From the cell containing the given text, extract its center point as [x, y] coordinate. 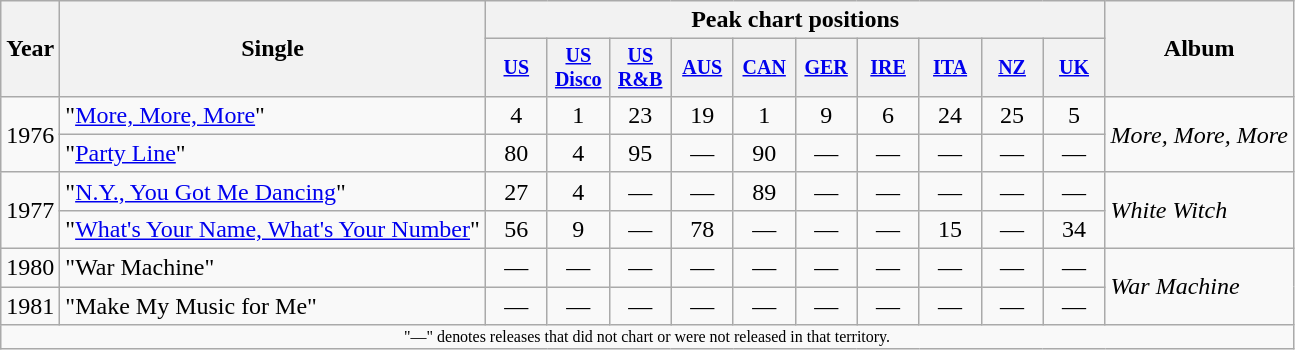
78 [702, 229]
"—" denotes releases that did not chart or were not released in that territory. [648, 337]
90 [764, 153]
Year [30, 49]
Peak chart positions [795, 20]
"What's Your Name, What's Your Number" [273, 229]
Single [273, 49]
Album [1199, 49]
NZ [1012, 68]
More, More, More [1199, 134]
"More, More, More" [273, 115]
War Machine [1199, 287]
US [516, 68]
IRE [888, 68]
CAN [764, 68]
White Witch [1199, 210]
24 [950, 115]
5 [1074, 115]
23 [640, 115]
95 [640, 153]
USDisco [578, 68]
ITA [950, 68]
1976 [30, 134]
1981 [30, 306]
"Make My Music for Me" [273, 306]
6 [888, 115]
USR&B [640, 68]
89 [764, 191]
1980 [30, 268]
15 [950, 229]
GER [826, 68]
"War Machine" [273, 268]
34 [1074, 229]
25 [1012, 115]
56 [516, 229]
"N.Y., You Got Me Dancing" [273, 191]
AUS [702, 68]
19 [702, 115]
UK [1074, 68]
"Party Line" [273, 153]
1977 [30, 210]
27 [516, 191]
80 [516, 153]
